Return (x, y) of the center of cell containing provided text 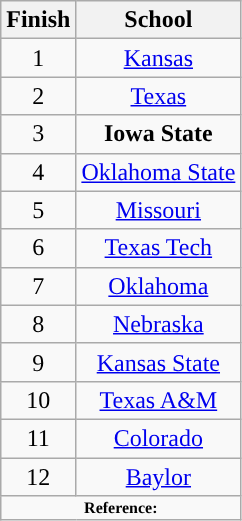
Oklahoma State (158, 172)
Finish (38, 20)
3 (38, 134)
9 (38, 362)
7 (38, 286)
10 (38, 400)
Texas Tech (158, 248)
Texas (158, 96)
Reference: (121, 508)
Iowa State (158, 134)
Oklahoma (158, 286)
4 (38, 172)
12 (38, 477)
Texas A&M (158, 400)
6 (38, 248)
Nebraska (158, 324)
2 (38, 96)
1 (38, 58)
Kansas State (158, 362)
Baylor (158, 477)
Colorado (158, 438)
8 (38, 324)
5 (38, 210)
11 (38, 438)
Missouri (158, 210)
Kansas (158, 58)
School (158, 20)
